Identify which cell holds the provided text, then report its (X, Y) central coordinate. 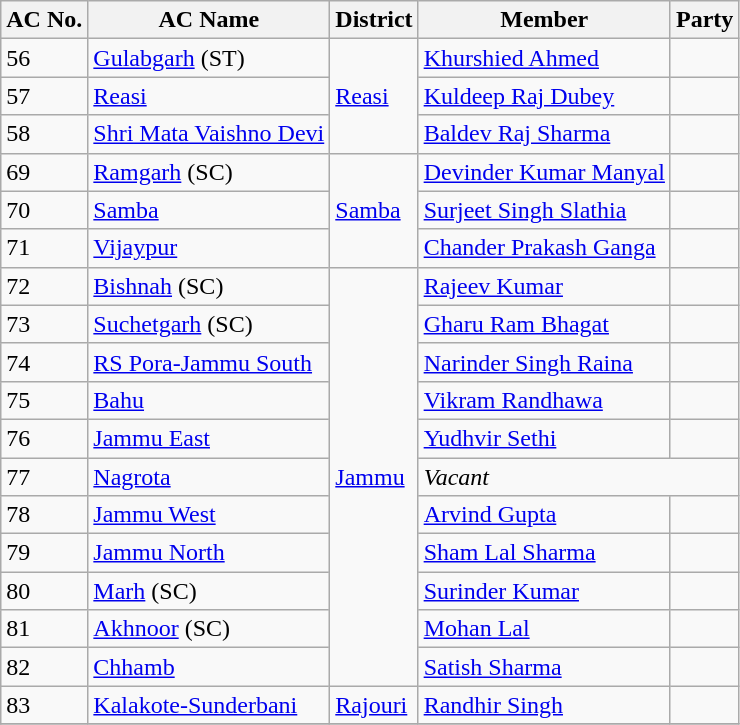
77 (44, 477)
Narinder Singh Raina (544, 362)
Surjeet Singh Slathia (544, 210)
Baldev Raj Sharma (544, 134)
69 (44, 172)
Kalakote-Sunderbani (209, 705)
Akhnoor (SC) (209, 629)
Party (704, 20)
79 (44, 553)
82 (44, 667)
Chander Prakash Ganga (544, 248)
58 (44, 134)
71 (44, 248)
Gulabgarh (ST) (209, 58)
Khurshied Ahmed (544, 58)
Sham Lal Sharma (544, 553)
Surinder Kumar (544, 591)
57 (44, 96)
Marh (SC) (209, 591)
AC Name (209, 20)
Jammu North (209, 553)
81 (44, 629)
74 (44, 362)
Vikram Randhawa (544, 400)
Jammu (374, 476)
Satish Sharma (544, 667)
Bahu (209, 400)
Nagrota (209, 477)
70 (44, 210)
Vacant (578, 477)
76 (44, 438)
Rajeev Kumar (544, 286)
56 (44, 58)
District (374, 20)
Rajouri (374, 705)
Mohan Lal (544, 629)
Kuldeep Raj Dubey (544, 96)
Jammu East (209, 438)
Ramgarh (SC) (209, 172)
75 (44, 400)
Chhamb (209, 667)
Yudhvir Sethi (544, 438)
73 (44, 324)
72 (44, 286)
Arvind Gupta (544, 515)
Vijaypur (209, 248)
78 (44, 515)
Gharu Ram Bhagat (544, 324)
Jammu West (209, 515)
RS Pora-Jammu South (209, 362)
Randhir Singh (544, 705)
Bishnah (SC) (209, 286)
83 (44, 705)
Member (544, 20)
AC No. (44, 20)
80 (44, 591)
Suchetgarh (SC) (209, 324)
Shri Mata Vaishno Devi (209, 134)
Devinder Kumar Manyal (544, 172)
